Output the [x, y] coordinate of the center of the cell containing the given text.  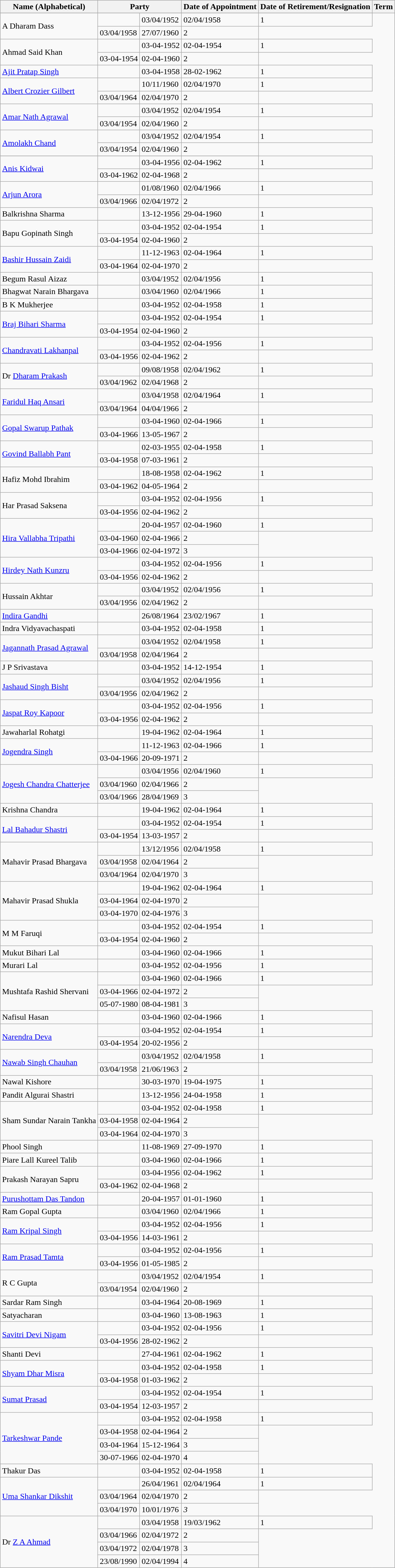
02/04/1994 [161, 1561]
27-09-1970 [220, 1147]
Jaspat Roy Kapoor [49, 713]
R C Gupta [49, 1283]
19/03/1962 [220, 1522]
04-05-1964 [161, 486]
Gopal Swarup Pathak [49, 428]
Murari Lal [49, 965]
05-07-1980 [119, 1004]
Balkrishna Sharma [49, 214]
27/07/1960 [161, 33]
02/04/1978 [161, 1548]
Pandit Algurai Shastri [49, 1095]
Amar Nath Agrawal [49, 117]
03/04/1970 [119, 1509]
20-02-1956 [161, 1043]
03/04/1972 [119, 1548]
Ajit Pratap Singh [49, 71]
01/08/1960 [161, 188]
Sumat Prasad [49, 1399]
Prakash Narayan Sapru [49, 1179]
Jashaud Singh Bisht [49, 687]
19-04-1975 [220, 1082]
08-04-1981 [161, 1004]
Narendra Deva [49, 1037]
23/08/1990 [119, 1561]
Hirdey Nath Kunzru [49, 570]
13-05-1967 [161, 434]
Phool Singh [49, 1147]
Hussain Akhtar [49, 596]
Hira Vallabha Tripathi [49, 538]
Govind Ballabh Pant [49, 454]
20-09-1971 [161, 758]
Braj Bihari Sharma [49, 324]
Bapu Gopinath Singh [49, 233]
Jawaharlal Rohatgi [49, 732]
Nawab Singh Chauhan [49, 1063]
Uma Shankar Dikshit [49, 1497]
B K Mukherjee [49, 305]
Ahmad Said Khan [49, 52]
Tarkeshwar Pande [49, 1438]
Indira Gandhi [49, 616]
Jogesh Chandra Chatterjee [49, 784]
26/08/1964 [161, 616]
Albert Crozier Gilbert [49, 91]
07-03-1961 [161, 460]
10/11/1960 [161, 84]
Date of Appointment [220, 7]
13-03-1957 [161, 836]
13/12/1956 [161, 849]
29-04-1960 [220, 214]
Jagannath Prasad Agrawal [49, 648]
02/04/1968 [161, 383]
18-08-1958 [161, 473]
11-08-1969 [161, 1147]
Faridul Haq Ansari [49, 402]
Arjun Arora [49, 195]
Sham Sundar Narain Tankha [49, 1121]
30-03-1970 [161, 1082]
27-04-1961 [161, 1354]
14-03-1961 [161, 1238]
Nafisul Hasan [49, 1017]
09/08/1958 [161, 369]
01-01-1960 [220, 1198]
Nawal Kishore [49, 1082]
Date of Retirement/Resignation [315, 7]
Mahavir Prasad Bhargava [49, 862]
Term [383, 7]
Dr Z A Ahmad [49, 1542]
28/04/1969 [161, 797]
Hafiz Mohd Ibrahim [49, 480]
15-12-1964 [161, 1445]
20-08-1969 [220, 1302]
Ram Prasad Tamta [49, 1257]
Shanti Devi [49, 1354]
04/04/1966 [161, 408]
J P Srivastava [49, 667]
Mahavir Prasad Shukla [49, 901]
01-03-1962 [161, 1380]
03-04-1970 [119, 914]
Krishna Chandra [49, 810]
24-04-1958 [220, 1095]
Lal Bahadur Shastri [49, 829]
30-07-1966 [119, 1458]
Indra Vidyavachaspati [49, 629]
Mushtafa Rashid Shervani [49, 991]
Party [140, 7]
02-03-1955 [161, 447]
Chandravati Lakhanpal [49, 350]
21/06/1963 [161, 1069]
Bhagwat Narain Bhargava [49, 292]
Piare Lall Kureel Talib [49, 1160]
Savitri Devi Nigam [49, 1335]
26/04/1961 [161, 1484]
23/02/1967 [220, 616]
Ram Kripal Singh [49, 1231]
M M Faruqi [49, 933]
14-12-1954 [220, 667]
Jogendra Singh [49, 751]
Thakur Das [49, 1471]
Mukut Bihari Lal [49, 952]
Dr Dharam Prakash [49, 376]
Begum Rasul Aizaz [49, 279]
10/01/1976 [161, 1509]
12-03-1957 [161, 1406]
Shyam Dhar Misra [49, 1373]
03/04/1962 [119, 383]
A Dharam Dass [49, 26]
13-08-1963 [220, 1315]
Satyacharan [49, 1315]
Anis Kidwai [49, 169]
Har Prasad Saksena [49, 505]
01-05-1985 [161, 1263]
Purushottam Das Tandon [49, 1198]
Ram Gopal Gupta [49, 1212]
Amolakh Chand [49, 143]
02-04-1976 [161, 914]
Bashir Hussain Zaidi [49, 259]
Sardar Ram Singh [49, 1302]
Name (Alphabetical) [49, 7]
